Locate the cell with the specified text and output its (X, Y) center coordinate. 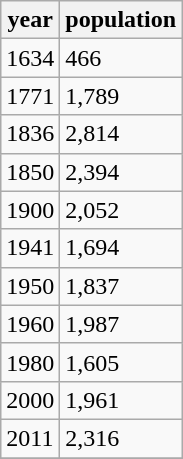
2000 (30, 400)
1836 (30, 134)
1,961 (121, 400)
1,605 (121, 362)
1634 (30, 58)
1960 (30, 324)
1900 (30, 210)
population (121, 20)
1,987 (121, 324)
1,789 (121, 96)
2,394 (121, 172)
2,052 (121, 210)
year (30, 20)
1950 (30, 286)
1980 (30, 362)
1771 (30, 96)
1,694 (121, 248)
1,837 (121, 286)
2011 (30, 438)
2,814 (121, 134)
466 (121, 58)
2,316 (121, 438)
1941 (30, 248)
1850 (30, 172)
